Determine the [X, Y] coordinate at the center of the cell enclosing the given text.  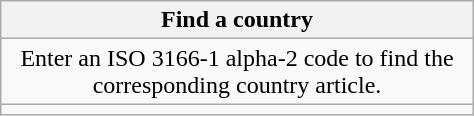
Enter an ISO 3166-1 alpha-2 code to find the corresponding country article. [237, 72]
Find a country [237, 20]
